Find where the given text appears and provide that cell's center as (X, Y) coordinate. 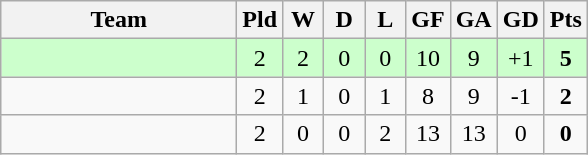
D (344, 20)
GF (428, 20)
Team (119, 20)
-1 (520, 96)
+1 (520, 58)
10 (428, 58)
GA (474, 20)
8 (428, 96)
GD (520, 20)
W (304, 20)
5 (566, 58)
Pts (566, 20)
Pld (260, 20)
L (386, 20)
